From the cell containing the given text, extract its center point as (x, y) coordinate. 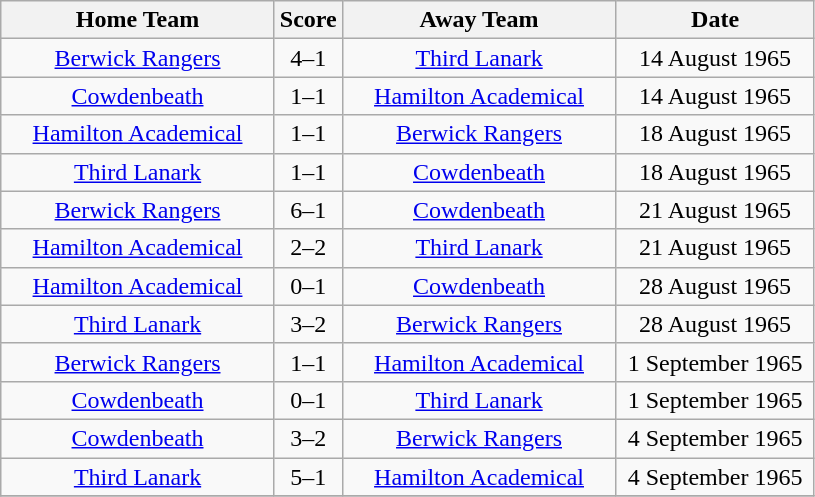
6–1 (308, 210)
Score (308, 20)
Date (716, 20)
4–1 (308, 58)
Home Team (138, 20)
5–1 (308, 477)
2–2 (308, 248)
Away Team (479, 20)
